Return the [x, y] coordinate for the center point of the cell that contains the specified text.  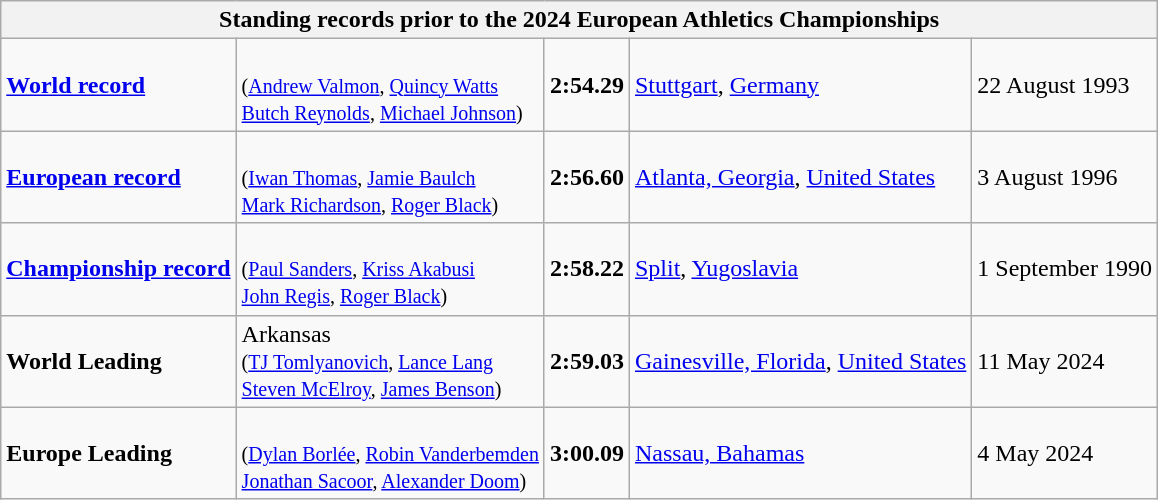
2:59.03 [586, 361]
2:56.60 [586, 177]
Championship record [118, 269]
Europe Leading [118, 453]
Gainesville, Florida, United States [800, 361]
(Dylan Borlée, Robin VanderbemdenJonathan Sacoor, Alexander Doom) [390, 453]
11 May 2024 [1065, 361]
1 September 1990 [1065, 269]
3 August 1996 [1065, 177]
European record [118, 177]
(Iwan Thomas, Jamie BaulchMark Richardson, Roger Black) [390, 177]
2:54.29 [586, 85]
2:58.22 [586, 269]
Split, Yugoslavia [800, 269]
Atlanta, Georgia, United States [800, 177]
World record [118, 85]
22 August 1993 [1065, 85]
Nassau, Bahamas [800, 453]
Standing records prior to the 2024 European Athletics Championships [580, 20]
World Leading [118, 361]
(Paul Sanders, Kriss AkabusiJohn Regis, Roger Black) [390, 269]
3:00.09 [586, 453]
Arkansas(TJ Tomlyanovich, Lance LangSteven McElroy, James Benson) [390, 361]
4 May 2024 [1065, 453]
(Andrew Valmon, Quincy WattsButch Reynolds, Michael Johnson) [390, 85]
Stuttgart, Germany [800, 85]
